Output the [X, Y] coordinate of the center of the cell containing the given text.  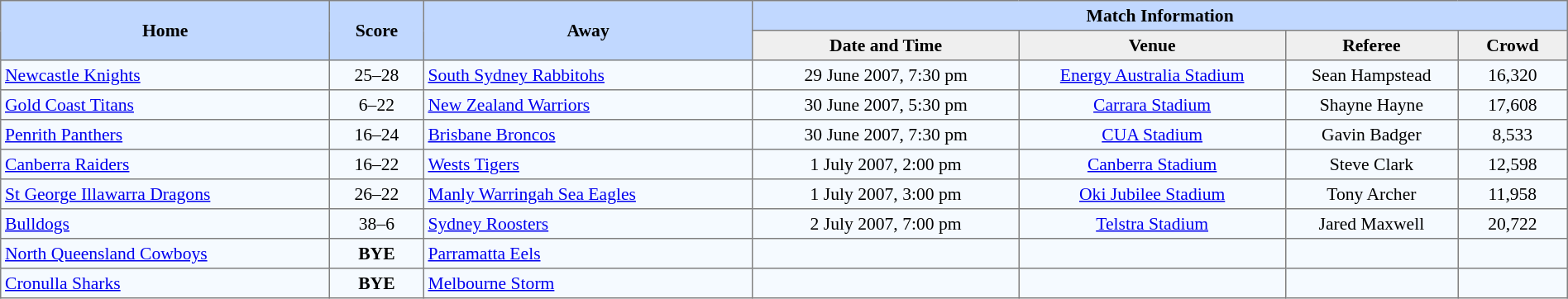
Bulldogs [165, 224]
Oki Jubilee Stadium [1152, 194]
Sean Hampstead [1371, 75]
17,608 [1513, 105]
Shayne Hayne [1371, 105]
Telstra Stadium [1152, 224]
11,958 [1513, 194]
Canberra Stadium [1152, 164]
16,320 [1513, 75]
Tony Archer [1371, 194]
Away [588, 31]
38–6 [377, 224]
Parramatta Eels [588, 254]
30 June 2007, 7:30 pm [886, 135]
Referee [1371, 45]
Wests Tigers [588, 164]
Gavin Badger [1371, 135]
Cronulla Sharks [165, 283]
25–28 [377, 75]
New Zealand Warriors [588, 105]
South Sydney Rabbitohs [588, 75]
1 July 2007, 3:00 pm [886, 194]
2 July 2007, 7:00 pm [886, 224]
Jared Maxwell [1371, 224]
CUA Stadium [1152, 135]
St George Illawarra Dragons [165, 194]
Score [377, 31]
1 July 2007, 2:00 pm [886, 164]
Manly Warringah Sea Eagles [588, 194]
30 June 2007, 5:30 pm [886, 105]
Venue [1152, 45]
20,722 [1513, 224]
North Queensland Cowboys [165, 254]
12,598 [1513, 164]
Newcastle Knights [165, 75]
Melbourne Storm [588, 283]
Sydney Roosters [588, 224]
Energy Australia Stadium [1152, 75]
Crowd [1513, 45]
16–24 [377, 135]
Home [165, 31]
8,533 [1513, 135]
Match Information [1159, 16]
16–22 [377, 164]
Canberra Raiders [165, 164]
Date and Time [886, 45]
Brisbane Broncos [588, 135]
Penrith Panthers [165, 135]
Gold Coast Titans [165, 105]
Carrara Stadium [1152, 105]
Steve Clark [1371, 164]
26–22 [377, 194]
6–22 [377, 105]
29 June 2007, 7:30 pm [886, 75]
